Pinpoint the cell where the given text exists, returning its (x, y) midpoint coordinate. 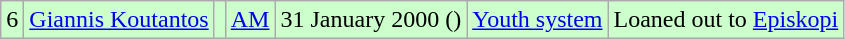
Youth system (538, 20)
AM (250, 20)
Giannis Koutantos (119, 20)
6 (12, 20)
Loaned out to Episkopi (726, 20)
31 January 2000 () (371, 20)
